From the cell containing the given text, extract its center point as [x, y] coordinate. 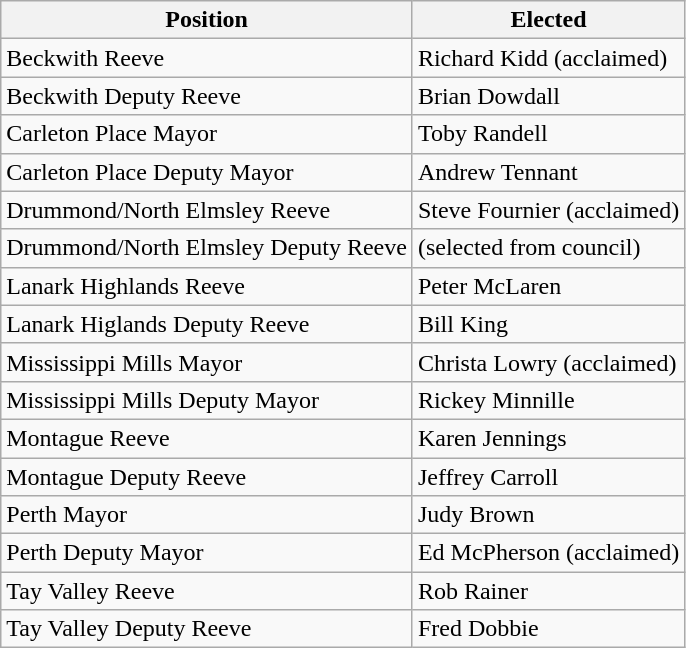
Ed McPherson (acclaimed) [548, 553]
Perth Mayor [207, 515]
Mississippi Mills Deputy Mayor [207, 400]
Lanark Highlands Reeve [207, 286]
Carleton Place Deputy Mayor [207, 172]
Lanark Higlands Deputy Reeve [207, 324]
Bill King [548, 324]
Jeffrey Carroll [548, 477]
Rickey Minnille [548, 400]
Drummond/North Elmsley Reeve [207, 210]
Beckwith Deputy Reeve [207, 96]
Montague Deputy Reeve [207, 477]
Beckwith Reeve [207, 58]
Rob Rainer [548, 591]
Carleton Place Mayor [207, 134]
Christa Lowry (acclaimed) [548, 362]
Judy Brown [548, 515]
Drummond/North Elmsley Deputy Reeve [207, 248]
Andrew Tennant [548, 172]
Elected [548, 20]
Montague Reeve [207, 438]
Mississippi Mills Mayor [207, 362]
Fred Dobbie [548, 629]
Toby Randell [548, 134]
Steve Fournier (acclaimed) [548, 210]
Richard Kidd (acclaimed) [548, 58]
Tay Valley Deputy Reeve [207, 629]
Tay Valley Reeve [207, 591]
Perth Deputy Mayor [207, 553]
(selected from council) [548, 248]
Position [207, 20]
Karen Jennings [548, 438]
Brian Dowdall [548, 96]
Peter McLaren [548, 286]
